Provide the [X, Y] coordinate of the cell's center where the given text is located.  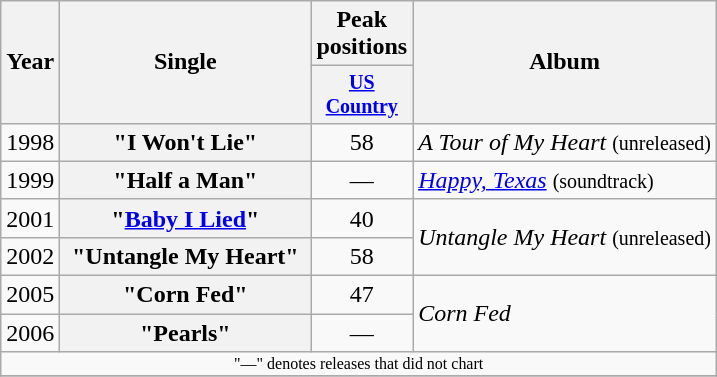
US Country [362, 94]
Happy, Texas (soundtrack) [565, 180]
"Baby I Lied" [186, 218]
40 [362, 218]
2001 [30, 218]
A Tour of My Heart (unreleased) [565, 142]
47 [362, 295]
Peak positions [362, 34]
"Half a Man" [186, 180]
"—" denotes releases that did not chart [359, 364]
2005 [30, 295]
Year [30, 62]
"Corn Fed" [186, 295]
Corn Fed [565, 314]
"Pearls" [186, 333]
Single [186, 62]
1999 [30, 180]
Album [565, 62]
2002 [30, 256]
"I Won't Lie" [186, 142]
Untangle My Heart (unreleased) [565, 237]
1998 [30, 142]
"Untangle My Heart" [186, 256]
2006 [30, 333]
